Find where the given text appears and provide that cell's center as (x, y) coordinate. 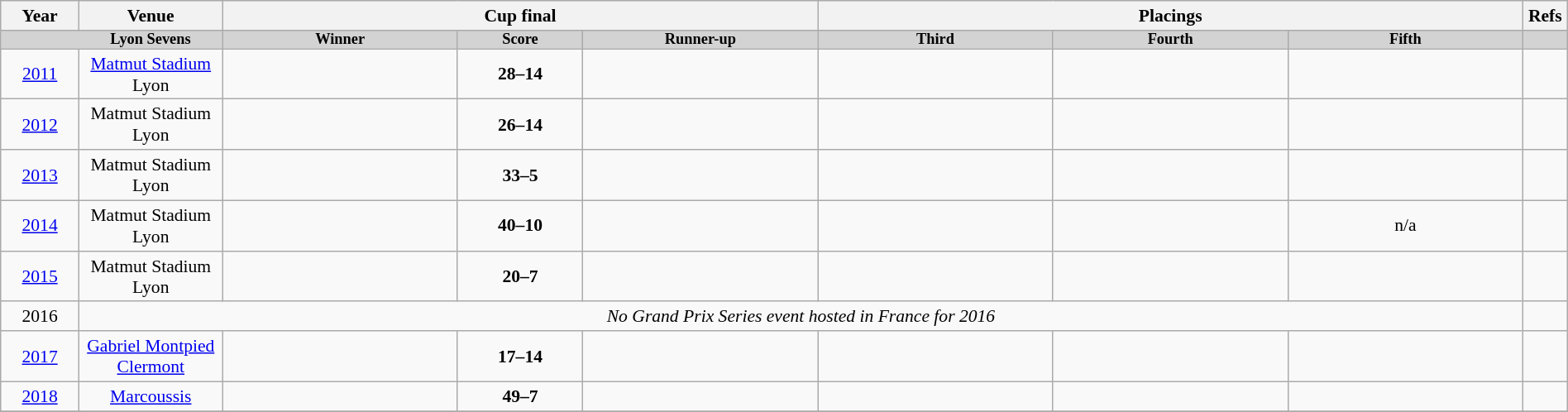
Refs (1545, 16)
Runner-up (700, 40)
Gabriel Montpied Clermont (151, 356)
33–5 (520, 175)
Lyon Sevens (151, 40)
2012 (40, 124)
2011 (40, 74)
2015 (40, 276)
Year (40, 16)
Score (520, 40)
17–14 (520, 356)
2018 (40, 396)
Fifth (1405, 40)
n/a (1405, 225)
Venue (151, 16)
Marcoussis (151, 396)
2013 (40, 175)
No Grand Prix Series event hosted in France for 2016 (801, 317)
26–14 (520, 124)
Winner (340, 40)
49–7 (520, 396)
Fourth (1170, 40)
2017 (40, 356)
2014 (40, 225)
Third (935, 40)
28–14 (520, 74)
40–10 (520, 225)
2016 (40, 317)
Placings (1170, 16)
Cup final (520, 16)
20–7 (520, 276)
